Return the (x, y) coordinate for the center point of the cell that contains the specified text.  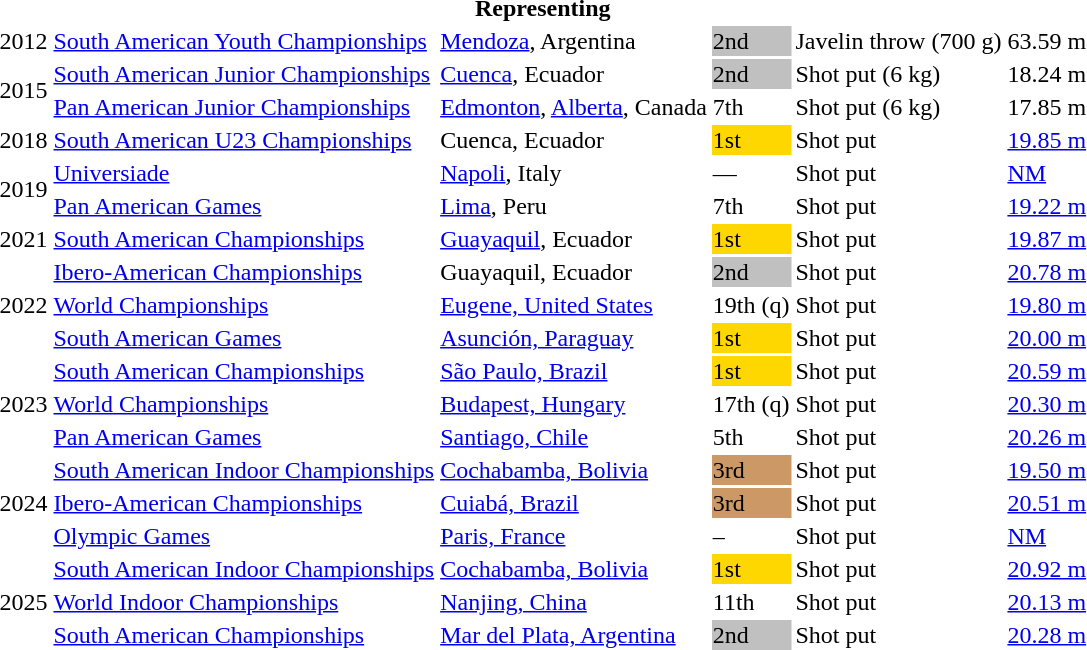
Universiade (244, 173)
Nanjing, China (574, 602)
Javelin throw (700 g) (898, 41)
Lima, Peru (574, 206)
Santiago, Chile (574, 437)
Mar del Plata, Argentina (574, 635)
South American Junior Championships (244, 74)
World Indoor Championships (244, 602)
Edmonton, Alberta, Canada (574, 107)
Mendoza, Argentina (574, 41)
Budapest, Hungary (574, 404)
South American Games (244, 338)
11th (751, 602)
Olympic Games (244, 536)
17th (q) (751, 404)
Cuiabá, Brazil (574, 503)
São Paulo, Brazil (574, 371)
19th (q) (751, 305)
Pan American Junior Championships (244, 107)
Napoli, Italy (574, 173)
South American Youth Championships (244, 41)
— (751, 173)
South American U23 Championships (244, 140)
Eugene, United States (574, 305)
Asunción, Paraguay (574, 338)
– (751, 536)
Paris, France (574, 536)
5th (751, 437)
